Capture the cell that displays the provided text and extract its [X, Y] central coordinate. 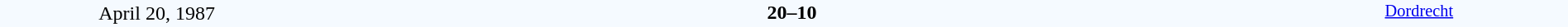
Dordrecht [1419, 13]
20–10 [791, 12]
April 20, 1987 [157, 13]
